Find where the given text appears and provide that cell's center as (X, Y) coordinate. 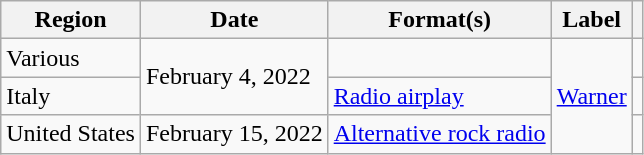
Alternative rock radio (440, 134)
Label (592, 20)
Date (234, 20)
United States (71, 134)
Format(s) (440, 20)
Various (71, 58)
Region (71, 20)
Italy (71, 96)
February 15, 2022 (234, 134)
February 4, 2022 (234, 77)
Radio airplay (440, 96)
Warner (592, 96)
